Output the [x, y] coordinate of the center of the cell containing the given text.  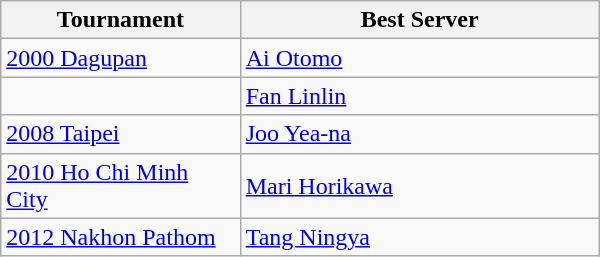
2008 Taipei [120, 134]
Ai Otomo [420, 58]
Best Server [420, 20]
Fan Linlin [420, 96]
Tournament [120, 20]
Joo Yea-na [420, 134]
Mari Horikawa [420, 186]
2012 Nakhon Pathom [120, 237]
2010 Ho Chi Minh City [120, 186]
2000 Dagupan [120, 58]
Tang Ningya [420, 237]
